Scan for the cell matching the given text and deliver its (X, Y) coordinate at center. 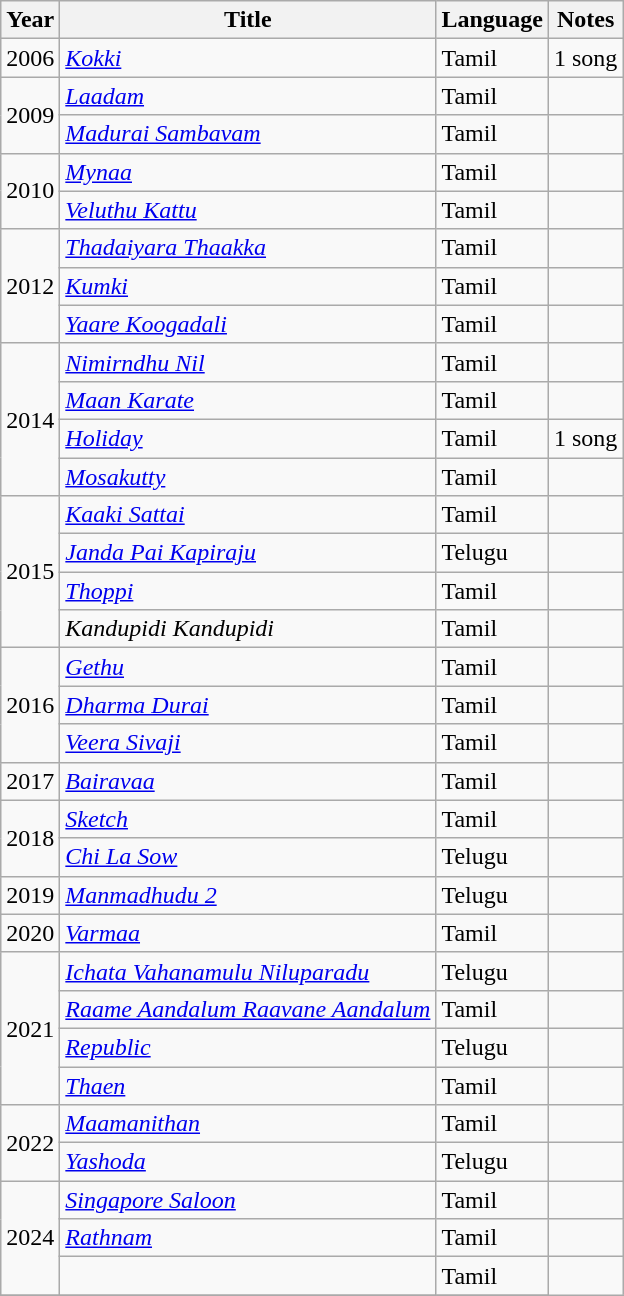
2014 (30, 419)
Veera Sivaji (248, 743)
2018 (30, 838)
Nimirndhu Nil (248, 362)
Mosakutty (248, 477)
2012 (30, 286)
Holiday (248, 438)
Madurai Sambavam (248, 134)
2015 (30, 572)
2010 (30, 191)
Manmadhudu 2 (248, 895)
Ichata Vahanamulu Niluparadu (248, 971)
Yashoda (248, 1162)
2017 (30, 781)
Thoppi (248, 591)
Rathnam (248, 1238)
2006 (30, 58)
Thadaiyara Thaakka (248, 248)
Kumki (248, 286)
Year (30, 20)
Janda Pai Kapiraju (248, 553)
Varmaa (248, 933)
Veluthu Kattu (248, 210)
2020 (30, 933)
2016 (30, 705)
Maan Karate (248, 400)
Bairavaa (248, 781)
2024 (30, 1238)
Laadam (248, 96)
Title (248, 20)
2019 (30, 895)
Language (492, 20)
Republic (248, 1047)
Kokki (248, 58)
Kandupidi Kandupidi (248, 629)
Yaare Koogadali (248, 324)
Dharma Durai (248, 705)
Chi La Sow (248, 857)
Sketch (248, 819)
Notes (585, 20)
2022 (30, 1143)
Mynaa (248, 172)
2021 (30, 1028)
Maamanithan (248, 1124)
Thaen (248, 1085)
Raame Aandalum Raavane Aandalum (248, 1009)
2009 (30, 115)
Singapore Saloon (248, 1200)
Kaaki Sattai (248, 515)
Gethu (248, 667)
